Extract the [X, Y] coordinate from the center of the cell holding the provided text.  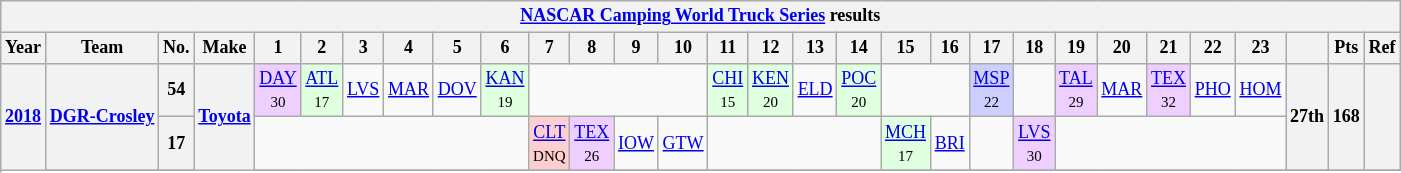
DOV [457, 90]
6 [505, 48]
16 [950, 48]
4 [409, 48]
No. [176, 48]
GTW [683, 144]
15 [906, 48]
KAN19 [505, 90]
CLTDNQ [550, 144]
11 [728, 48]
14 [859, 48]
ELD [815, 90]
23 [1260, 48]
TEX32 [1169, 90]
3 [364, 48]
LVS30 [1034, 144]
10 [683, 48]
12 [771, 48]
9 [636, 48]
TEX26 [592, 144]
8 [592, 48]
Year [24, 48]
DGR-Crosley [102, 116]
BRI [950, 144]
PHO [1212, 90]
20 [1122, 48]
7 [550, 48]
DAY30 [278, 90]
MCH17 [906, 144]
5 [457, 48]
TAL29 [1076, 90]
13 [815, 48]
POC20 [859, 90]
HOM [1260, 90]
2 [322, 48]
27th [1308, 116]
1 [278, 48]
ATL17 [322, 90]
18 [1034, 48]
IOW [636, 144]
21 [1169, 48]
2018 [24, 116]
MSP22 [992, 90]
CHI15 [728, 90]
54 [176, 90]
Toyota [224, 116]
LVS [364, 90]
NASCAR Camping World Truck Series results [700, 16]
Make [224, 48]
22 [1212, 48]
19 [1076, 48]
Ref [1382, 48]
KEN20 [771, 90]
Pts [1346, 48]
168 [1346, 116]
Team [102, 48]
